For the text-containing cell, return its midpoint in (X, Y) coordinate format. 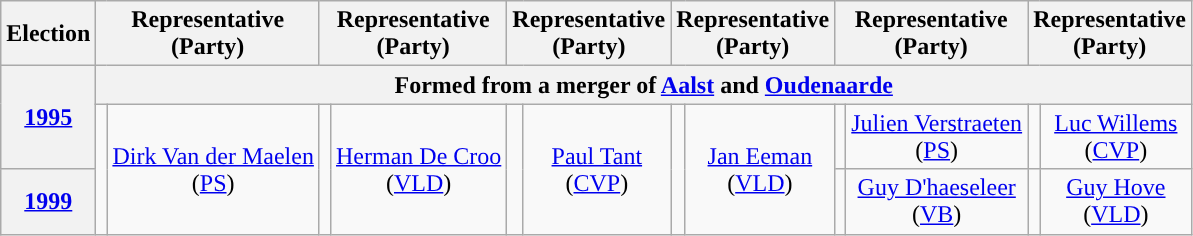
Election (48, 34)
Paul Tant(CVP) (597, 169)
Guy D'haeseleer(VB) (937, 202)
1995 (48, 118)
Julien Verstraeten(PS) (937, 136)
Guy Hove(VLD) (1116, 202)
1999 (48, 202)
Jan Eeman(VLD) (760, 169)
Herman De Croo(VLD) (418, 169)
Dirk Van der Maelen(PS) (214, 169)
Formed from a merger of Aalst and Oudenaarde (644, 85)
Luc Willems(CVP) (1116, 136)
